Find where the given text appears and provide that cell's center as (x, y) coordinate. 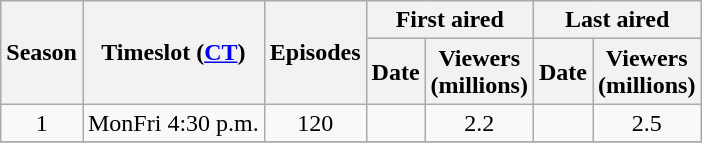
1 (42, 123)
MonFri 4:30 p.m. (173, 123)
Season (42, 52)
Last aired (616, 20)
120 (315, 123)
First aired (450, 20)
Timeslot (CT) (173, 52)
2.5 (646, 123)
2.2 (479, 123)
Episodes (315, 52)
